Scan for the cell matching the given text and deliver its (x, y) coordinate at center. 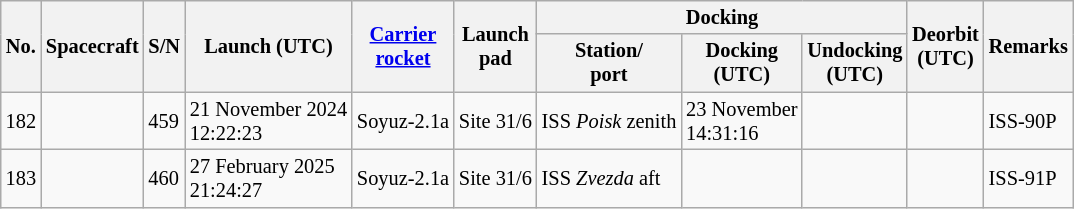
ISS Zvezda aft (609, 178)
182 (21, 121)
183 (21, 178)
Docking(UTC) (742, 63)
460 (164, 178)
Carrierrocket (403, 46)
Launchpad (496, 46)
ISS-91P (1028, 178)
Station/port (609, 63)
Docking (722, 17)
21 November 202412:22:23 (268, 121)
ISS-90P (1028, 121)
No. (21, 46)
Launch (UTC) (268, 46)
Undocking(UTC) (854, 63)
Remarks (1028, 46)
23 November14:31:16 (742, 121)
27 February 202521:24:27 (268, 178)
ISS Poisk zenith (609, 121)
Deorbit(UTC) (945, 46)
Spacecraft (92, 46)
S/N (164, 46)
459 (164, 121)
